Scan for the cell matching the given text and deliver its (x, y) coordinate at center. 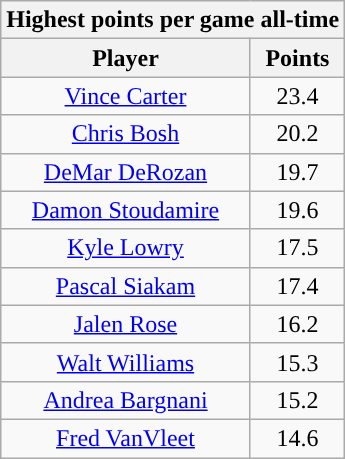
15.2 (297, 400)
Vince Carter (126, 96)
Chris Bosh (126, 134)
Pascal Siakam (126, 286)
23.4 (297, 96)
Walt Williams (126, 362)
DeMar DeRozan (126, 172)
16.2 (297, 324)
Andrea Bargnani (126, 400)
19.7 (297, 172)
17.5 (297, 248)
17.4 (297, 286)
15.3 (297, 362)
14.6 (297, 438)
19.6 (297, 210)
Kyle Lowry (126, 248)
Jalen Rose (126, 324)
Fred VanVleet (126, 438)
Damon Stoudamire (126, 210)
Points (297, 58)
Player (126, 58)
Highest points per game all-time (173, 20)
20.2 (297, 134)
